Scan for the cell matching the given text and deliver its (X, Y) coordinate at center. 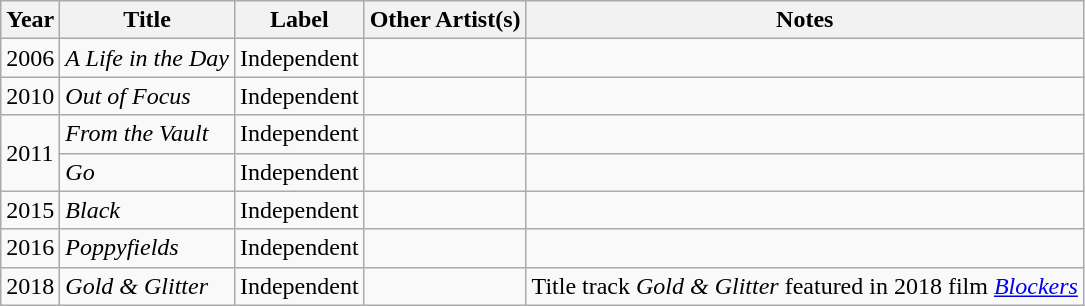
Poppyfields (148, 248)
Other Artist(s) (445, 20)
2015 (30, 210)
2018 (30, 286)
Go (148, 172)
Year (30, 20)
Black (148, 210)
Label (299, 20)
Gold & Glitter (148, 286)
Title track Gold & Glitter featured in 2018 film Blockers (804, 286)
2006 (30, 58)
Title (148, 20)
2011 (30, 153)
A Life in the Day (148, 58)
2010 (30, 96)
Notes (804, 20)
From the Vault (148, 134)
2016 (30, 248)
Out of Focus (148, 96)
